Return the [x, y] coordinate for the center point of the cell that contains the specified text.  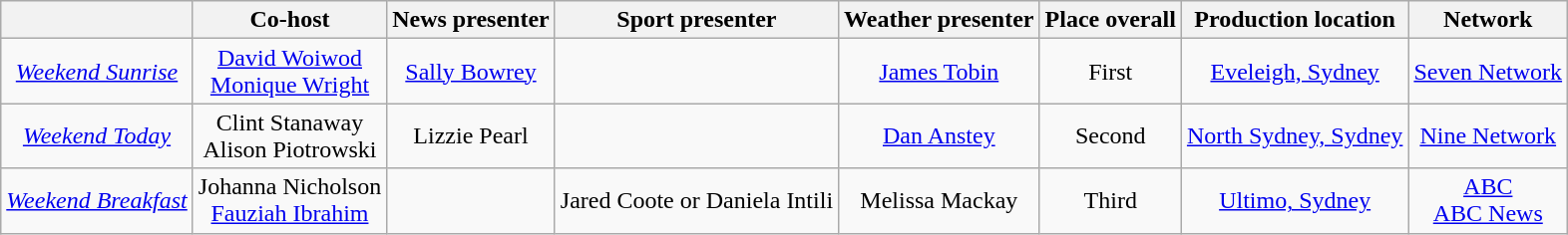
Nine Network [1488, 135]
Weekend Sunrise [98, 72]
Sport presenter [696, 20]
James Tobin [940, 72]
Ultimo, Sydney [1295, 201]
Weekend Today [98, 135]
ABCABC News [1488, 201]
First [1110, 72]
Co-host [289, 20]
Third [1110, 201]
Johanna NicholsonFauziah Ibrahim [289, 201]
Production location [1295, 20]
Sally Bowrey [471, 72]
Weekend Breakfast [98, 201]
Dan Anstey [940, 135]
Eveleigh, Sydney [1295, 72]
Clint Stanaway Alison Piotrowski [289, 135]
Lizzie Pearl [471, 135]
Second [1110, 135]
Melissa Mackay [940, 201]
Weather presenter [940, 20]
Place overall [1110, 20]
North Sydney, Sydney [1295, 135]
News presenter [471, 20]
David WoiwodMonique Wright [289, 72]
Seven Network [1488, 72]
Jared Coote or Daniela Intili [696, 201]
Network [1488, 20]
